Determine the (X, Y) coordinate at the center of the cell enclosing the given text.  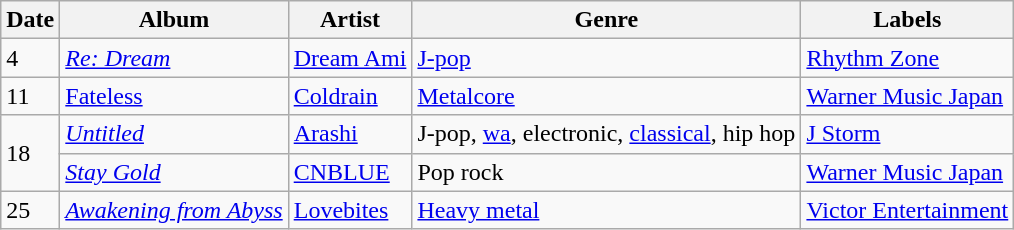
J Storm (908, 134)
Labels (908, 20)
4 (30, 58)
CNBLUE (350, 172)
Dream Ami (350, 58)
Genre (606, 20)
Heavy metal (606, 210)
Date (30, 20)
Arashi (350, 134)
18 (30, 153)
Fateless (174, 96)
Untitled (174, 134)
Victor Entertainment (908, 210)
J-pop, wa, electronic, classical, hip hop (606, 134)
11 (30, 96)
25 (30, 210)
Artist (350, 20)
Metalcore (606, 96)
Re: Dream (174, 58)
Album (174, 20)
Rhythm Zone (908, 58)
J-pop (606, 58)
Lovebites (350, 210)
Stay Gold (174, 172)
Pop rock (606, 172)
Awakening from Abyss (174, 210)
Coldrain (350, 96)
